Scan for the cell matching the given text and deliver its [X, Y] coordinate at center. 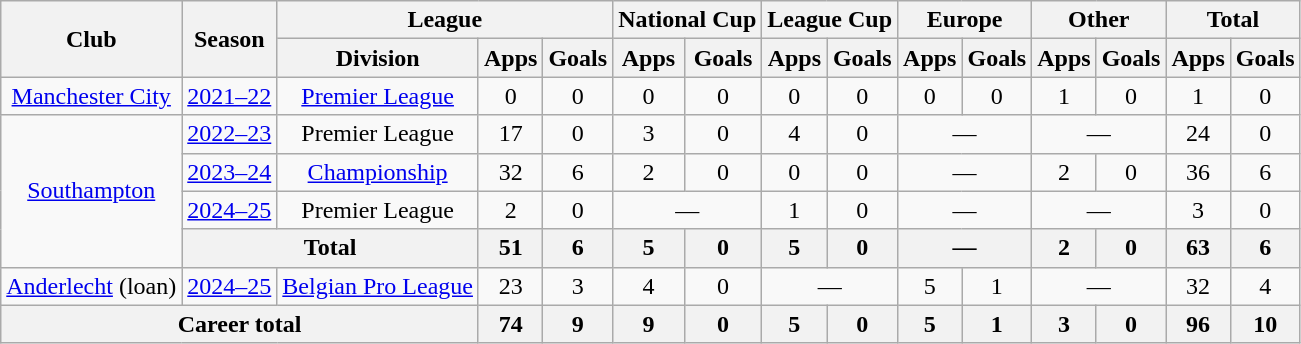
23 [510, 286]
Championship [378, 172]
National Cup [688, 20]
2021–22 [230, 96]
17 [510, 134]
2022–23 [230, 134]
Club [92, 39]
36 [1198, 172]
63 [1198, 248]
Division [378, 58]
Other [1099, 20]
2023–24 [230, 172]
Europe [965, 20]
Season [230, 39]
96 [1198, 324]
51 [510, 248]
24 [1198, 134]
League Cup [830, 20]
League [445, 20]
Manchester City [92, 96]
10 [1265, 324]
Anderlecht (loan) [92, 286]
Career total [240, 324]
Southampton [92, 191]
74 [510, 324]
Belgian Pro League [378, 286]
